Return [x, y] of the center of cell containing provided text 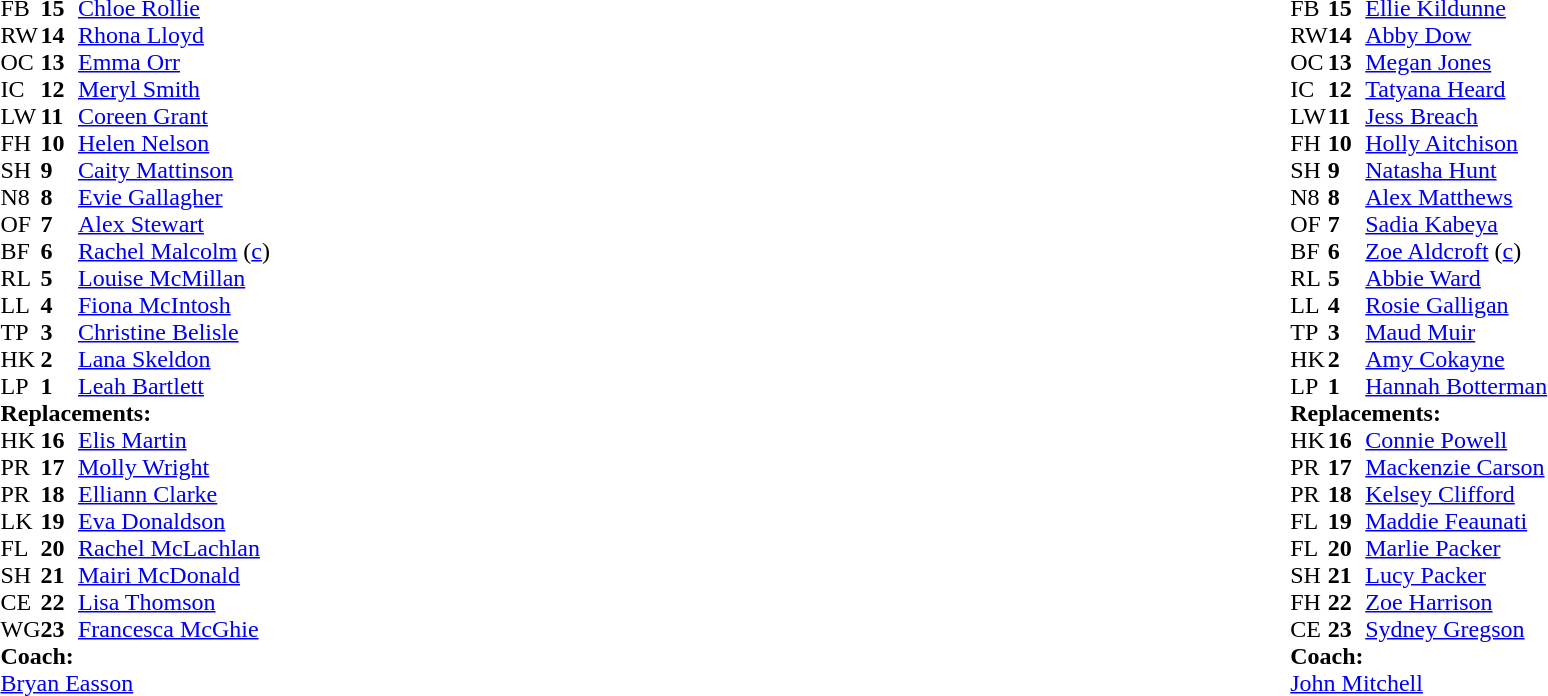
Fiona McIntosh [174, 306]
Hannah Botterman [1456, 386]
Jess Breach [1456, 116]
Louise McMillan [174, 278]
Maud Muir [1456, 332]
Marlie Packer [1456, 548]
Rachel Malcolm (c) [174, 252]
Molly Wright [174, 468]
Coreen Grant [174, 116]
Lana Skeldon [174, 360]
Sydney Gregson [1456, 630]
Elis Martin [174, 440]
Caity Mattinson [174, 170]
Leah Bartlett [174, 386]
Christine Belisle [174, 332]
Sadia Kabeya [1456, 224]
Elliann Clarke [174, 494]
Connie Powell [1456, 440]
WG [20, 630]
Holly Aitchison [1456, 144]
Lisa Thomson [174, 602]
Meryl Smith [174, 90]
Zoe Harrison [1456, 602]
Rosie Galligan [1456, 306]
Eva Donaldson [174, 522]
Alex Stewart [174, 224]
Zoe Aldcroft (c) [1456, 252]
Abby Dow [1456, 36]
Emma Orr [174, 62]
LK [20, 522]
Mairi McDonald [174, 576]
Mackenzie Carson [1456, 468]
Alex Matthews [1456, 198]
Natasha Hunt [1456, 170]
Francesca McGhie [174, 630]
Abbie Ward [1456, 278]
Megan Jones [1456, 62]
Lucy Packer [1456, 576]
Kelsey Clifford [1456, 494]
Evie Gallagher [174, 198]
Rhona Lloyd [174, 36]
Tatyana Heard [1456, 90]
Helen Nelson [174, 144]
Rachel McLachlan [174, 548]
Amy Cokayne [1456, 360]
Maddie Feaunati [1456, 522]
